Return [x, y] of the center of cell containing provided text 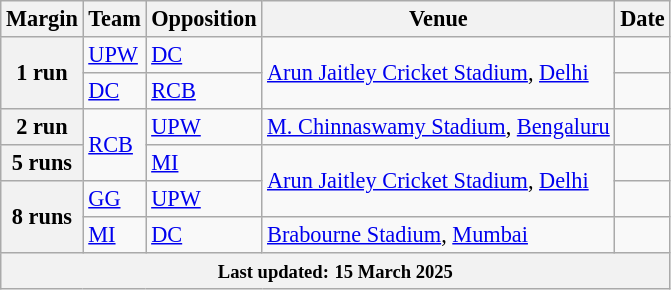
5 runs [42, 162]
1 run [42, 73]
Opposition [204, 19]
Last updated: 15 March 2025 [336, 270]
Venue [438, 19]
Brabourne Stadium, Mumbai [438, 234]
GG [114, 198]
M. Chinnaswamy Stadium, Bengaluru [438, 126]
Team [114, 19]
2 run [42, 126]
Margin [42, 19]
Date [642, 19]
8 runs [42, 216]
